Return (x, y) of the center of cell containing provided text 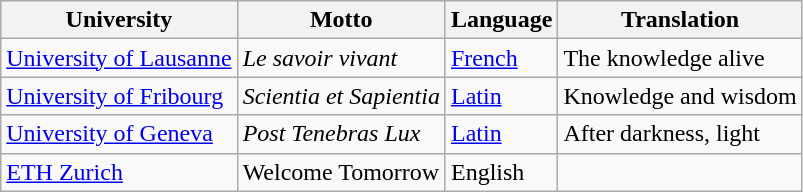
Motto (341, 20)
ETH Zurich (119, 172)
Post Tenebras Lux (341, 134)
Knowledge and wisdom (680, 96)
French (501, 58)
Translation (680, 20)
English (501, 172)
University of Lausanne (119, 58)
University of Fribourg (119, 96)
Language (501, 20)
University of Geneva (119, 134)
Scientia et Sapientia (341, 96)
University (119, 20)
Le savoir vivant (341, 58)
Welcome Tomorrow (341, 172)
The knowledge alive (680, 58)
After darkness, light (680, 134)
